For the text-containing cell, return its midpoint in (X, Y) coordinate format. 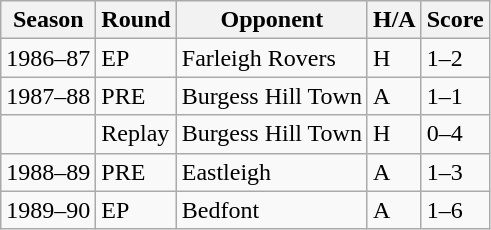
Round (136, 20)
1986–87 (48, 58)
Farleigh Rovers (272, 58)
H/A (394, 20)
1–2 (455, 58)
Bedfont (272, 210)
Replay (136, 134)
1–6 (455, 210)
Score (455, 20)
1988–89 (48, 172)
1987–88 (48, 96)
1–1 (455, 96)
1–3 (455, 172)
Opponent (272, 20)
Eastleigh (272, 172)
Season (48, 20)
1989–90 (48, 210)
0–4 (455, 134)
